Locate the cell with the specified text and output its [x, y] center coordinate. 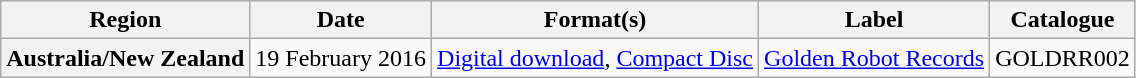
Catalogue [1063, 20]
Golden Robot Records [874, 58]
Digital download, Compact Disc [596, 58]
19 February 2016 [341, 58]
GOLDRR002 [1063, 58]
Label [874, 20]
Date [341, 20]
Format(s) [596, 20]
Australia/New Zealand [126, 58]
Region [126, 20]
